Provide the (x, y) coordinate of the cell's center where the given text is located.  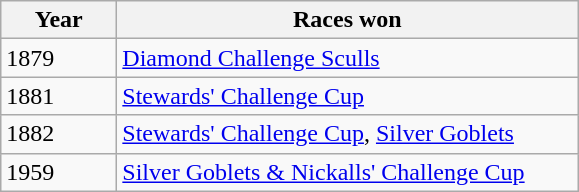
Silver Goblets & Nickalls' Challenge Cup (348, 172)
Stewards' Challenge Cup, Silver Goblets (348, 134)
1879 (59, 58)
1959 (59, 172)
Diamond Challenge Sculls (348, 58)
Year (59, 20)
1882 (59, 134)
Stewards' Challenge Cup (348, 96)
Races won (348, 20)
1881 (59, 96)
